Extract the (x, y) coordinate from the center of the cell holding the provided text.  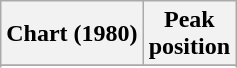
Peakposition (189, 34)
Chart (1980) (72, 34)
